From the cell containing the given text, extract its center point as (X, Y) coordinate. 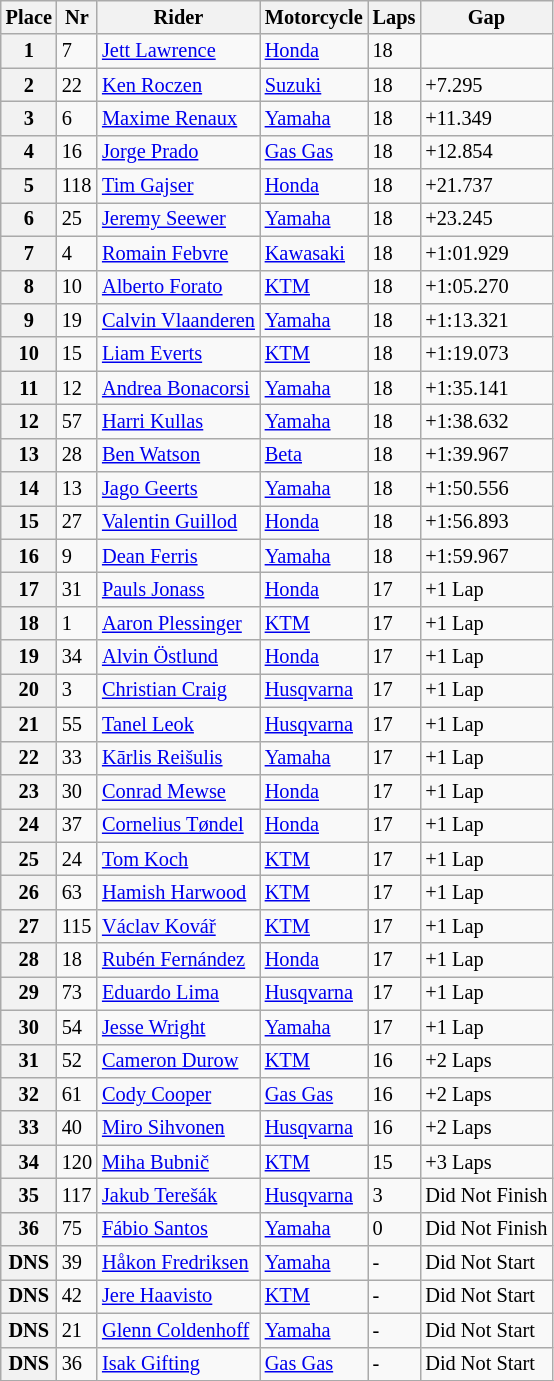
Miha Bubnič (178, 1162)
+1:59.967 (486, 556)
+1:38.632 (486, 421)
35 (29, 1195)
Håkon Fredriksen (178, 1263)
11 (29, 388)
Calvin Vlaanderen (178, 320)
Jere Haavisto (178, 1296)
+1:19.073 (486, 354)
+1:13.321 (486, 320)
20 (29, 690)
14 (29, 489)
52 (77, 1061)
Cameron Durow (178, 1061)
Jesse Wright (178, 1027)
Christian Craig (178, 690)
5 (29, 186)
Conrad Mewse (178, 791)
42 (77, 1296)
115 (77, 926)
Fábio Santos (178, 1229)
+23.245 (486, 219)
Jakub Terešák (178, 1195)
+1:35.141 (486, 388)
Hamish Harwood (178, 892)
+12.854 (486, 152)
Beta (314, 455)
+1:01.929 (486, 253)
Nr (77, 17)
Tom Koch (178, 859)
+1:05.270 (486, 287)
Place (29, 17)
Tim Gajser (178, 186)
Jorge Prado (178, 152)
Miro Sihvonen (178, 1128)
Jago Geerts (178, 489)
Dean Ferris (178, 556)
+7.295 (486, 85)
+21.737 (486, 186)
29 (29, 993)
Valentin Guillod (178, 522)
Jett Lawrence (178, 51)
+11.349 (486, 118)
Suzuki (314, 85)
+1:50.556 (486, 489)
73 (77, 993)
Václav Kovář (178, 926)
Maxime Renaux (178, 118)
Pauls Jonass (178, 589)
26 (29, 892)
Eduardo Lima (178, 993)
0 (394, 1229)
+3 Laps (486, 1162)
Liam Everts (178, 354)
8 (29, 287)
Aaron Plessinger (178, 623)
117 (77, 1195)
Harri Kullas (178, 421)
Motorcycle (314, 17)
40 (77, 1128)
Glenn Coldenhoff (178, 1330)
Alvin Östlund (178, 657)
61 (77, 1094)
32 (29, 1094)
Alberto Forato (178, 287)
Gap (486, 17)
+1:56.893 (486, 522)
2 (29, 85)
118 (77, 186)
55 (77, 724)
23 (29, 791)
Cody Cooper (178, 1094)
Rubén Fernández (178, 960)
Cornelius Tøndel (178, 825)
Ben Watson (178, 455)
39 (77, 1263)
54 (77, 1027)
Andrea Bonacorsi (178, 388)
Romain Febvre (178, 253)
75 (77, 1229)
Jeremy Seewer (178, 219)
Ken Roczen (178, 85)
+1:39.967 (486, 455)
57 (77, 421)
Rider (178, 17)
37 (77, 825)
Laps (394, 17)
Tanel Leok (178, 724)
Isak Gifting (178, 1364)
63 (77, 892)
120 (77, 1162)
Kawasaki (314, 253)
Kārlis Reišulis (178, 758)
